Find where the given text appears and provide that cell's center as (x, y) coordinate. 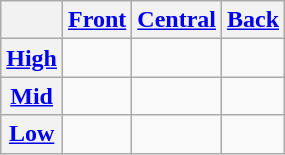
High (32, 58)
Mid (32, 96)
Central (177, 20)
Front (98, 20)
Back (254, 20)
Low (32, 134)
